Output the (X, Y) coordinate of the center of the cell containing the given text.  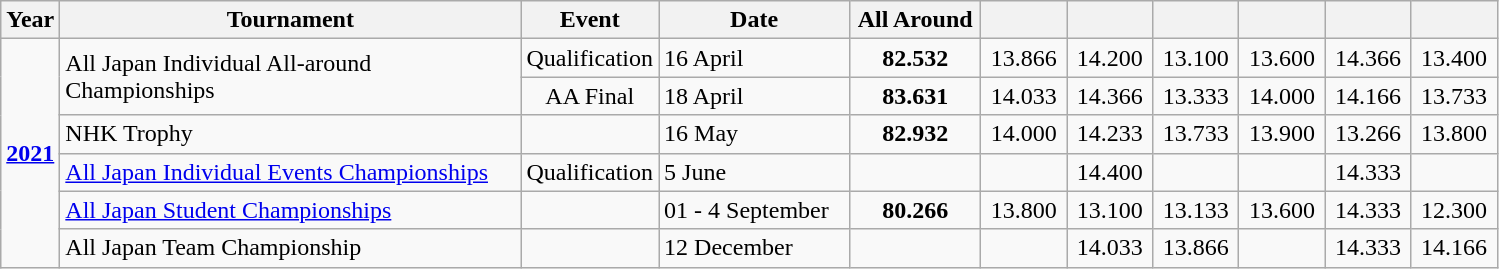
83.631 (916, 96)
16 May (754, 134)
13.266 (1368, 134)
All Japan Student Championships (290, 210)
NHK Trophy (290, 134)
13.400 (1454, 58)
16 April (754, 58)
12 December (754, 248)
01 - 4 September (754, 210)
Year (30, 20)
14.233 (1110, 134)
12.300 (1454, 210)
2021 (30, 153)
AA Final (590, 96)
13.133 (1196, 210)
5 June (754, 172)
18 April (754, 96)
14.200 (1110, 58)
13.900 (1282, 134)
All Japan Team Championship (290, 248)
82.932 (916, 134)
Tournament (290, 20)
Date (754, 20)
13.333 (1196, 96)
All Japan Individual Events Championships (290, 172)
Event (590, 20)
All Around (916, 20)
82.532 (916, 58)
14.400 (1110, 172)
80.266 (916, 210)
All Japan Individual All-around Championships (290, 77)
